Pinpoint the cell where the given text exists, returning its [X, Y] midpoint coordinate. 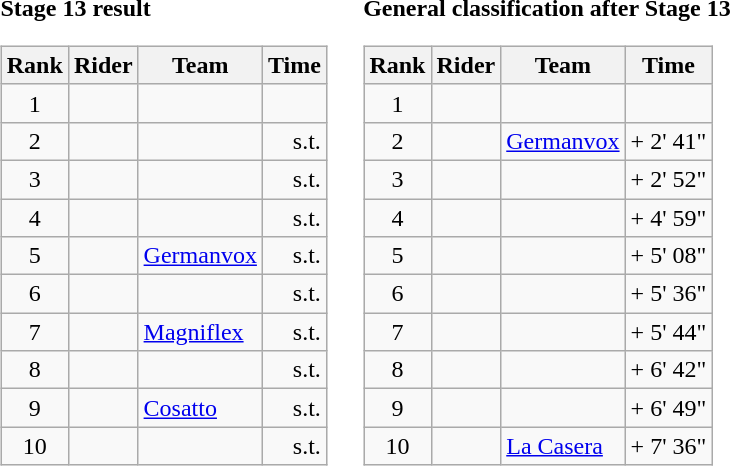
+ 4' 59" [668, 217]
+ 5' 08" [668, 256]
+ 6' 49" [668, 408]
+ 2' 41" [668, 141]
+ 6' 42" [668, 370]
+ 7' 36" [668, 446]
+ 5' 44" [668, 332]
+ 2' 52" [668, 179]
La Casera [563, 446]
Cosatto [200, 408]
+ 5' 36" [668, 294]
Magniflex [200, 332]
